Identify which cell holds the provided text, then report its [x, y] central coordinate. 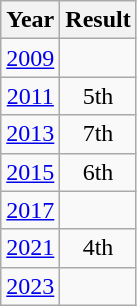
2021 [30, 248]
7th [98, 134]
2023 [30, 286]
2011 [30, 96]
Year [30, 20]
2017 [30, 210]
2013 [30, 134]
6th [98, 172]
2015 [30, 172]
4th [98, 248]
5th [98, 96]
2009 [30, 58]
Result [98, 20]
